Identify which cell holds the provided text, then report its (X, Y) central coordinate. 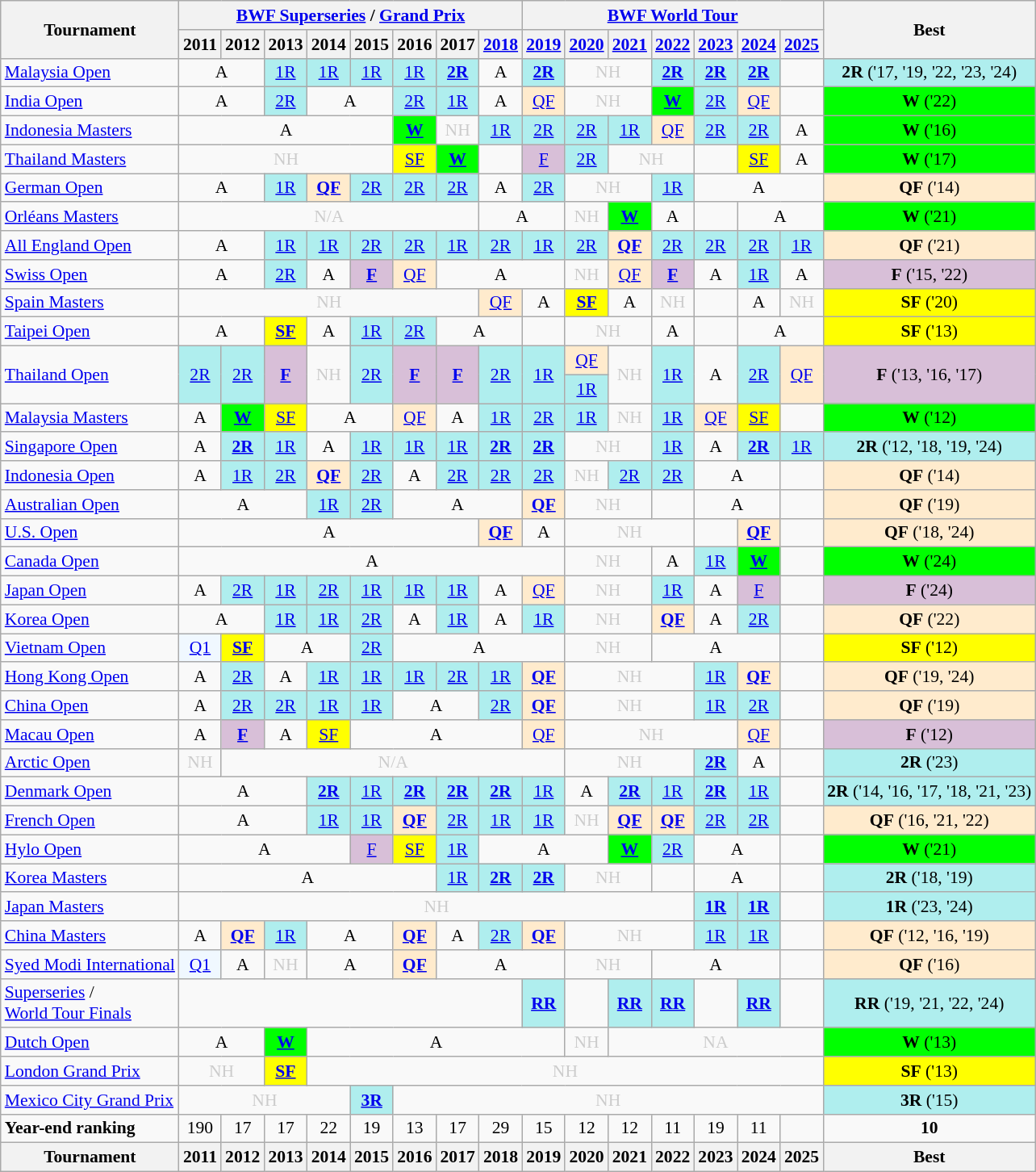
13 (415, 1128)
W ('16) (929, 131)
Mexico City Grand Prix (90, 1100)
2R ('23) (929, 763)
Singapore Open (90, 447)
QF ('16, '21, '22) (929, 821)
German Open (90, 188)
Indonesia Masters (90, 131)
Australian Open (90, 504)
Taipei Open (90, 332)
QF ('21) (929, 245)
QF ('19, '24) (929, 677)
2R ('18, '19) (929, 878)
U.S. Open (90, 533)
Year-end ranking (90, 1128)
Macau Open (90, 735)
Spain Masters (90, 303)
BWF Superseries / Grand Prix (350, 15)
2R ('17, '19, '22, '23, '24) (929, 73)
190 (200, 1128)
Orléans Masters (90, 217)
2R ('12, '18, '19, '24) (929, 447)
Malaysia Open (90, 73)
BWF World Tour (673, 15)
Japan Open (90, 591)
F ('15, '22) (929, 274)
22 (329, 1128)
QF ('12, '16, '19) (929, 936)
Superseries / World Tour Finals (90, 1002)
Arctic Open (90, 763)
Japan Masters (90, 907)
Swiss Open (90, 274)
Hylo Open (90, 849)
Thailand Open (90, 375)
W ('13) (929, 1043)
1R ('23, '24) (929, 907)
Vietnam Open (90, 648)
29 (500, 1128)
Thailand Masters (90, 159)
Korea Open (90, 619)
Hong Kong Open (90, 677)
F ('12) (929, 735)
10 (929, 1128)
China Masters (90, 936)
W ('12) (929, 418)
Korea Masters (90, 878)
Indonesia Open (90, 475)
Dutch Open (90, 1043)
3R (371, 1100)
RR ('19, '21, '22, '24) (929, 1002)
All England Open (90, 245)
Denmark Open (90, 792)
NA (716, 1043)
2R ('14, '16, '17, '18, '21, '23) (929, 792)
3R ('15) (929, 1100)
Canada Open (90, 562)
W ('17) (929, 159)
QF ('22) (929, 619)
QF ('18, '24) (929, 533)
W ('22) (929, 102)
London Grand Prix (90, 1071)
QF ('16) (929, 965)
F ('13, '16, '17) (929, 375)
SF ('20) (929, 303)
W ('24) (929, 562)
Malaysia Masters (90, 418)
Syed Modi International (90, 965)
15 (544, 1128)
F ('24) (929, 591)
China Open (90, 705)
French Open (90, 821)
India Open (90, 102)
SF ('12) (929, 648)
